Locate the cell with the specified text and output its [X, Y] center coordinate. 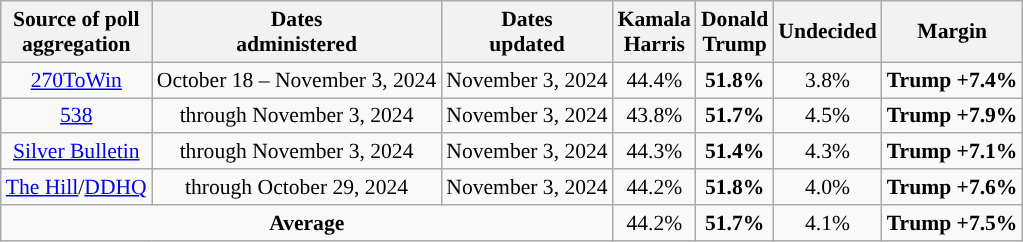
Margin [952, 32]
October 18 – November 3, 2024 [297, 80]
Average [307, 223]
538 [76, 116]
Trump +7.9% [952, 116]
The Hill/DDHQ [76, 187]
4.1% [827, 223]
DonaldTrump [734, 32]
44.4% [654, 80]
Trump +7.5% [952, 223]
Trump +7.6% [952, 187]
Datesadministered [297, 32]
Trump +7.1% [952, 152]
Undecided [827, 32]
3.8% [827, 80]
Datesupdated [526, 32]
43.8% [654, 116]
Trump +7.4% [952, 80]
4.5% [827, 116]
44.3% [654, 152]
4.0% [827, 187]
through October 29, 2024 [297, 187]
51.4% [734, 152]
Source of pollaggregation [76, 32]
4.3% [827, 152]
Silver Bulletin [76, 152]
270ToWin [76, 80]
KamalaHarris [654, 32]
